Capture the cell that displays the provided text and extract its [x, y] central coordinate. 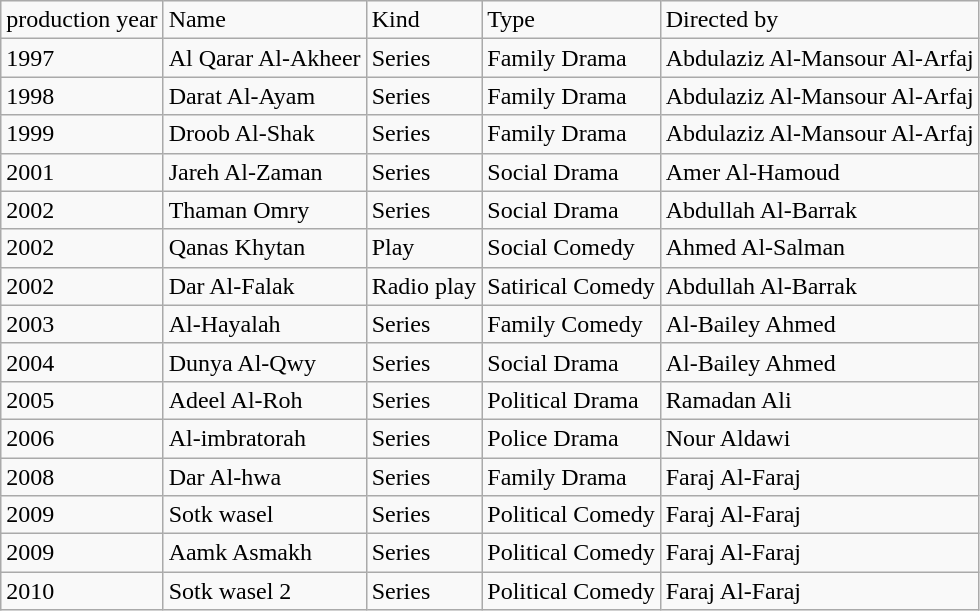
Ramadan Ali [820, 400]
Play [424, 248]
2005 [82, 400]
Directed by [820, 20]
1998 [82, 96]
Name [264, 20]
Qanas Khytan [264, 248]
Al-Hayalah [264, 324]
Al-imbratorah [264, 438]
1997 [82, 58]
Social Comedy [571, 248]
2001 [82, 172]
Ahmed Al-Salman [820, 248]
Jareh Al-Zaman [264, 172]
Aamk Asmakh [264, 553]
Dar Al-hwa [264, 477]
Droob Al-Shak [264, 134]
Radio play [424, 286]
Dunya Al-Qwy [264, 362]
2003 [82, 324]
2006 [82, 438]
Darat Al-Ayam [264, 96]
Thaman Omry [264, 210]
Sotk wasel [264, 515]
Family Comedy [571, 324]
Satirical Comedy [571, 286]
Police Drama [571, 438]
2010 [82, 591]
Type [571, 20]
Dar Al-Falak [264, 286]
2008 [82, 477]
Al Qarar Al-Akheer [264, 58]
2004 [82, 362]
production year [82, 20]
Nour Aldawi [820, 438]
Amer Al-Hamoud [820, 172]
Adeel Al-Roh [264, 400]
Sotk wasel 2 [264, 591]
Kind [424, 20]
Political Drama [571, 400]
1999 [82, 134]
